Scan for the cell matching the given text and deliver its [x, y] coordinate at center. 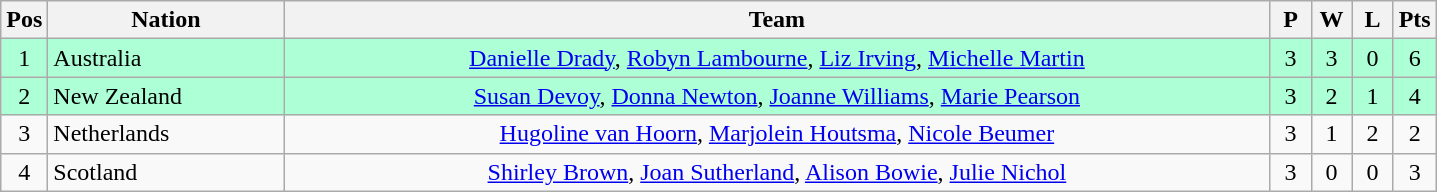
Shirley Brown, Joan Sutherland, Alison Bowie, Julie Nichol [777, 172]
Pos [24, 20]
W [1332, 20]
6 [1414, 58]
Pts [1414, 20]
Team [777, 20]
Susan Devoy, Donna Newton, Joanne Williams, Marie Pearson [777, 96]
Netherlands [166, 134]
Scotland [166, 172]
L [1372, 20]
Nation [166, 20]
P [1290, 20]
Danielle Drady, Robyn Lambourne, Liz Irving, Michelle Martin [777, 58]
Hugoline van Hoorn, Marjolein Houtsma, Nicole Beumer [777, 134]
Australia [166, 58]
New Zealand [166, 96]
